Find where the given text appears and provide that cell's center as [X, Y] coordinate. 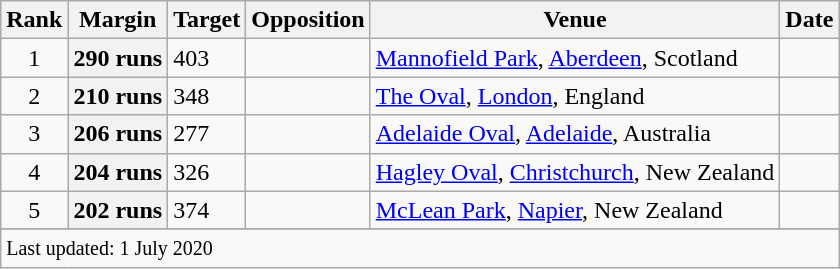
374 [207, 210]
1 [34, 58]
Mannofield Park, Aberdeen, Scotland [575, 58]
The Oval, London, England [575, 96]
Hagley Oval, Christchurch, New Zealand [575, 172]
204 runs [118, 172]
348 [207, 96]
Margin [118, 20]
Target [207, 20]
2 [34, 96]
326 [207, 172]
McLean Park, Napier, New Zealand [575, 210]
3 [34, 134]
5 [34, 210]
Venue [575, 20]
210 runs [118, 96]
Date [810, 20]
206 runs [118, 134]
Last updated: 1 July 2020 [420, 248]
4 [34, 172]
403 [207, 58]
202 runs [118, 210]
290 runs [118, 58]
277 [207, 134]
Adelaide Oval, Adelaide, Australia [575, 134]
Rank [34, 20]
Opposition [308, 20]
